Find where the given text appears and provide that cell's center as (x, y) coordinate. 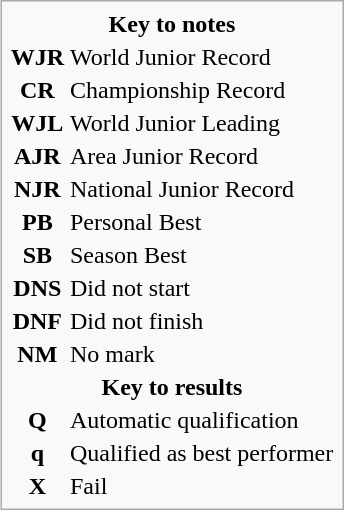
Qualified as best performer (201, 453)
CR (37, 90)
WJR (37, 57)
SB (37, 255)
National Junior Record (201, 189)
Automatic qualification (201, 420)
Key to notes (172, 24)
DNF (37, 321)
NJR (37, 189)
Personal Best (201, 222)
PB (37, 222)
World Junior Leading (201, 123)
World Junior Record (201, 57)
DNS (37, 288)
Did not finish (201, 321)
Fail (201, 486)
q (37, 453)
X (37, 486)
NM (37, 354)
Area Junior Record (201, 156)
No mark (201, 354)
WJL (37, 123)
Season Best (201, 255)
Key to results (172, 387)
Q (37, 420)
Did not start (201, 288)
Championship Record (201, 90)
AJR (37, 156)
